Search for the cell housing the specified text and yield its [x, y] center coordinate. 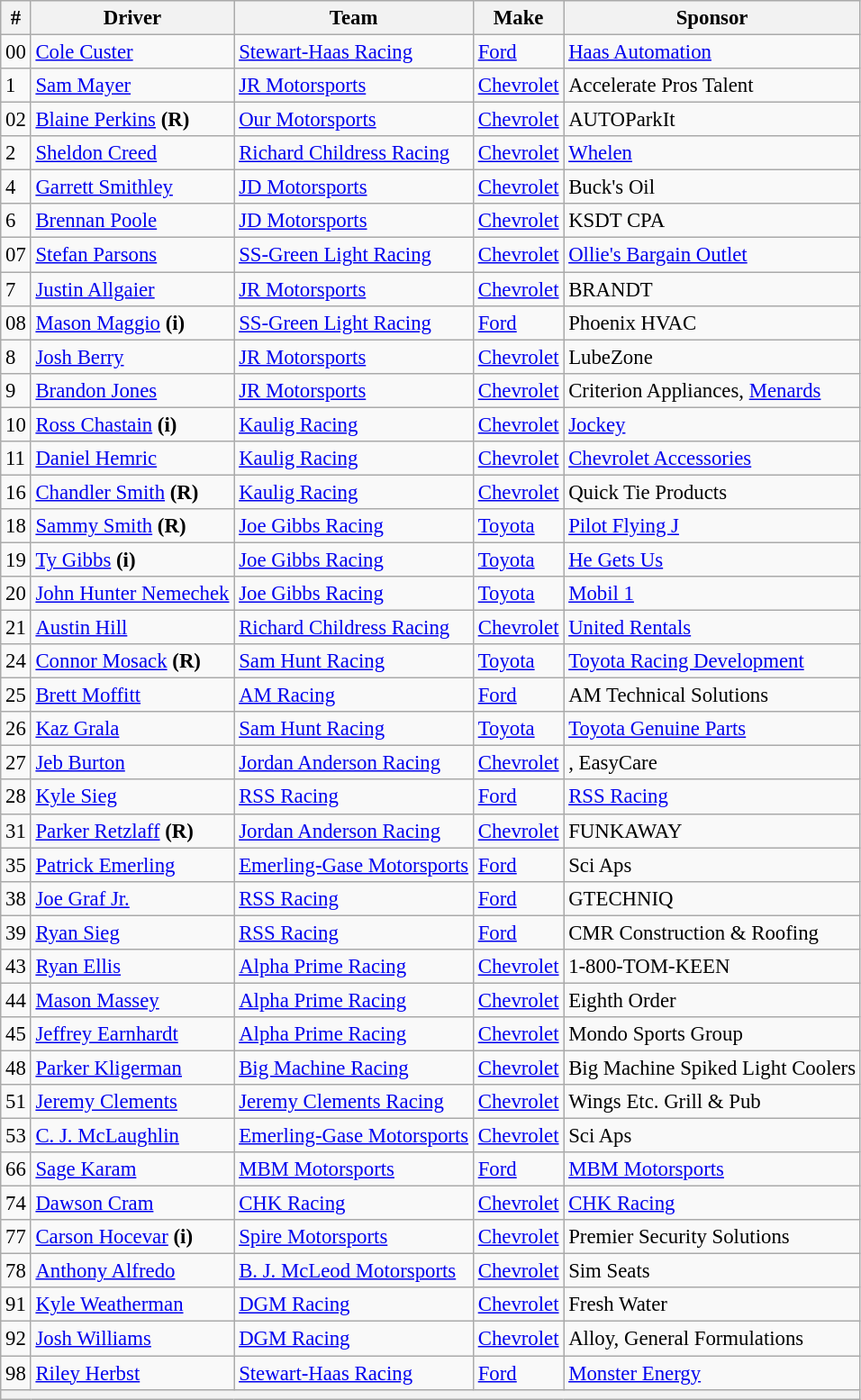
91 [16, 1305]
Ollie's Bargain Outlet [712, 255]
1 [16, 86]
25 [16, 695]
Toyota Racing Development [712, 661]
Jeffrey Earnhardt [132, 1034]
19 [16, 559]
Patrick Emerling [132, 865]
Team [354, 18]
LubeZone [712, 357]
Daniel Hemric [132, 459]
Justin Allgaier [132, 289]
53 [16, 1136]
John Hunter Nemechek [132, 594]
Our Motorsports [354, 120]
20 [16, 594]
AM Racing [354, 695]
10 [16, 424]
02 [16, 120]
38 [16, 898]
Phoenix HVAC [712, 323]
Eighth Order [712, 1000]
Ryan Sieg [132, 932]
Jockey [712, 424]
Big Machine Racing [354, 1068]
Garrett Smithley [132, 187]
Sponsor [712, 18]
Josh Berry [132, 357]
Spire Motorsports [354, 1237]
Kyle Weatherman [132, 1305]
7 [16, 289]
GTECHNIQ [712, 898]
16 [16, 492]
48 [16, 1068]
43 [16, 967]
00 [16, 52]
Mondo Sports Group [712, 1034]
United Rentals [712, 628]
Criterion Appliances, Menards [712, 390]
Quick Tie Products [712, 492]
66 [16, 1169]
Stefan Parsons [132, 255]
AM Technical Solutions [712, 695]
1-800-TOM-KEEN [712, 967]
Buck's Oil [712, 187]
Brandon Jones [132, 390]
FUNKAWAY [712, 831]
Big Machine Spiked Light Coolers [712, 1068]
24 [16, 661]
77 [16, 1237]
Josh Williams [132, 1339]
Monster Energy [712, 1373]
Parker Kligerman [132, 1068]
26 [16, 729]
31 [16, 831]
2 [16, 153]
27 [16, 763]
AUTOParkIt [712, 120]
Sim Seats [712, 1271]
Toyota Genuine Parts [712, 729]
Fresh Water [712, 1305]
28 [16, 797]
Ryan Ellis [132, 967]
Dawson Cram [132, 1204]
Austin Hill [132, 628]
Cole Custer [132, 52]
4 [16, 187]
Jeremy Clements Racing [354, 1102]
Connor Mosack (R) [132, 661]
Anthony Alfredo [132, 1271]
74 [16, 1204]
C. J. McLaughlin [132, 1136]
Pilot Flying J [712, 526]
Chevrolet Accessories [712, 459]
Jeb Burton [132, 763]
BRANDT [712, 289]
21 [16, 628]
Haas Automation [712, 52]
78 [16, 1271]
Riley Herbst [132, 1373]
Carson Hocevar (i) [132, 1237]
Kyle Sieg [132, 797]
08 [16, 323]
Mobil 1 [712, 594]
Sam Mayer [132, 86]
Joe Graf Jr. [132, 898]
51 [16, 1102]
Kaz Grala [132, 729]
Brett Moffitt [132, 695]
# [16, 18]
CMR Construction & Roofing [712, 932]
Brennan Poole [132, 221]
, EasyCare [712, 763]
Make [518, 18]
Ty Gibbs (i) [132, 559]
9 [16, 390]
Wings Etc. Grill & Pub [712, 1102]
He Gets Us [712, 559]
39 [16, 932]
8 [16, 357]
45 [16, 1034]
98 [16, 1373]
Mason Maggio (i) [132, 323]
35 [16, 865]
Chandler Smith (R) [132, 492]
KSDT CPA [712, 221]
B. J. McLeod Motorsports [354, 1271]
07 [16, 255]
Sage Karam [132, 1169]
Ross Chastain (i) [132, 424]
Driver [132, 18]
6 [16, 221]
Parker Retzlaff (R) [132, 831]
Jeremy Clements [132, 1102]
18 [16, 526]
Accelerate Pros Talent [712, 86]
Sammy Smith (R) [132, 526]
Sheldon Creed [132, 153]
Mason Massey [132, 1000]
44 [16, 1000]
11 [16, 459]
Premier Security Solutions [712, 1237]
92 [16, 1339]
Whelen [712, 153]
Alloy, General Formulations [712, 1339]
Blaine Perkins (R) [132, 120]
